From the cell containing the given text, extract its center point as [X, Y] coordinate. 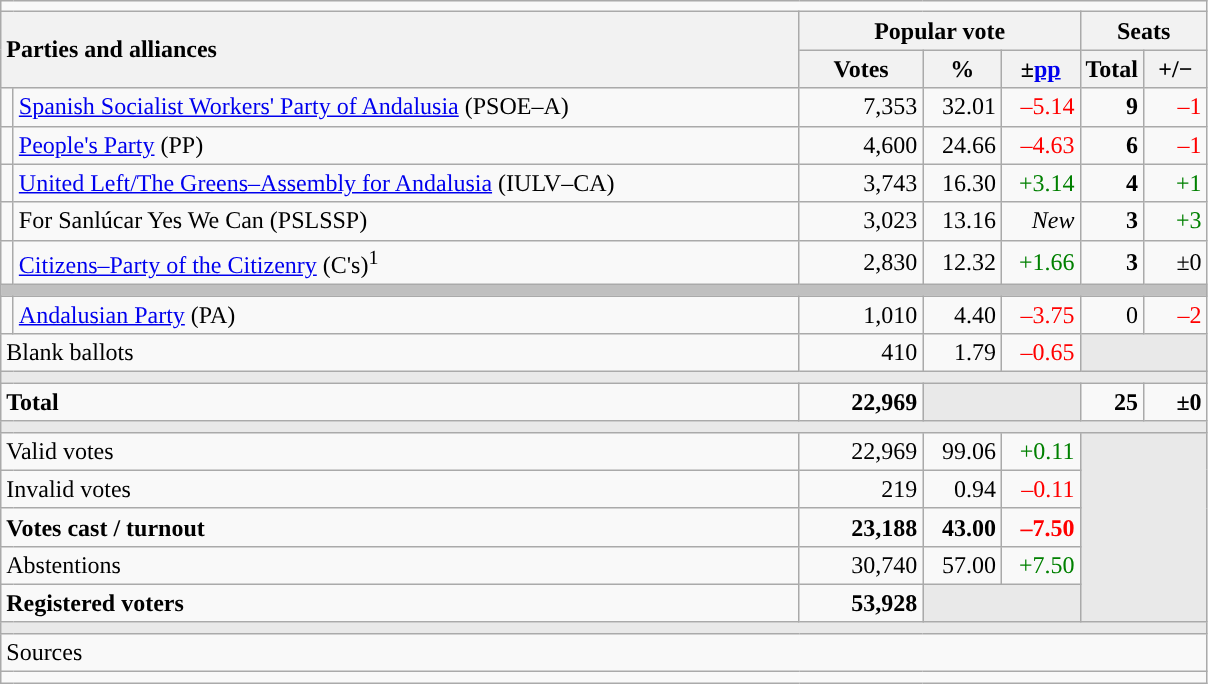
Parties and alliances [400, 50]
+0.11 [1040, 451]
12.32 [962, 262]
Votes cast / turnout [400, 527]
43.00 [962, 527]
9 [1112, 107]
24.66 [962, 145]
16.30 [962, 183]
New [1040, 221]
23,188 [861, 527]
57.00 [962, 565]
–0.11 [1040, 489]
1,010 [861, 315]
–4.63 [1040, 145]
+3 [1176, 221]
99.06 [962, 451]
+1.66 [1040, 262]
–0.65 [1040, 353]
4.40 [962, 315]
13.16 [962, 221]
Seats [1144, 31]
4 [1112, 183]
–5.14 [1040, 107]
7,353 [861, 107]
0 [1112, 315]
% [962, 69]
25 [1112, 402]
–7.50 [1040, 527]
Spanish Socialist Workers' Party of Andalusia (PSOE–A) [406, 107]
Registered voters [400, 603]
±pp [1040, 69]
Andalusian Party (PA) [406, 315]
219 [861, 489]
Valid votes [400, 451]
–2 [1176, 315]
Popular vote [940, 31]
3,023 [861, 221]
United Left/The Greens–Assembly for Andalusia (IULV–CA) [406, 183]
30,740 [861, 565]
Abstentions [400, 565]
+1 [1176, 183]
+7.50 [1040, 565]
For Sanlúcar Yes We Can (PSLSSP) [406, 221]
53,928 [861, 603]
Votes [861, 69]
1.79 [962, 353]
+3.14 [1040, 183]
4,600 [861, 145]
3,743 [861, 183]
0.94 [962, 489]
Invalid votes [400, 489]
32.01 [962, 107]
–3.75 [1040, 315]
410 [861, 353]
6 [1112, 145]
People's Party (PP) [406, 145]
Blank ballots [400, 353]
Sources [604, 652]
+/− [1176, 69]
2,830 [861, 262]
Citizens–Party of the Citizenry (C's)1 [406, 262]
